For the text-containing cell, return its midpoint in (x, y) coordinate format. 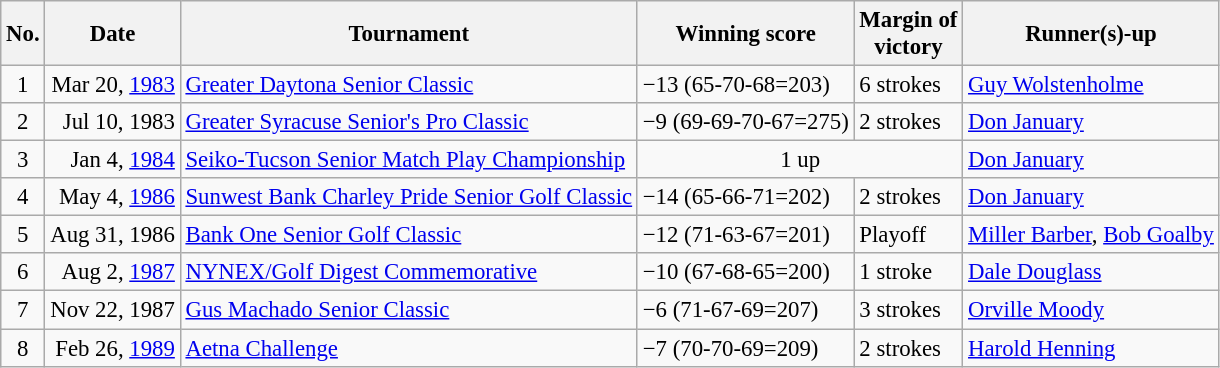
May 4, 1986 (112, 197)
8 (23, 348)
Jul 10, 1983 (112, 122)
Gus Machado Senior Classic (408, 310)
Greater Daytona Senior Classic (408, 85)
Greater Syracuse Senior's Pro Classic (408, 122)
3 (23, 160)
5 (23, 235)
Jan 4, 1984 (112, 160)
7 (23, 310)
Tournament (408, 34)
Aug 2, 1987 (112, 273)
6 (23, 273)
Aetna Challenge (408, 348)
Guy Wolstenholme (1091, 85)
−6 (71-67-69=207) (746, 310)
1 up (800, 160)
−12 (71-63-67=201) (746, 235)
Bank One Senior Golf Classic (408, 235)
Date (112, 34)
Sunwest Bank Charley Pride Senior Golf Classic (408, 197)
Margin ofvictory (908, 34)
4 (23, 197)
3 strokes (908, 310)
No. (23, 34)
Playoff (908, 235)
Aug 31, 1986 (112, 235)
Mar 20, 1983 (112, 85)
−10 (67-68-65=200) (746, 273)
Feb 26, 1989 (112, 348)
Harold Henning (1091, 348)
1 stroke (908, 273)
2 (23, 122)
1 (23, 85)
−7 (70-70-69=209) (746, 348)
Seiko-Tucson Senior Match Play Championship (408, 160)
Nov 22, 1987 (112, 310)
−9 (69-69-70-67=275) (746, 122)
Winning score (746, 34)
−13 (65-70-68=203) (746, 85)
NYNEX/Golf Digest Commemorative (408, 273)
Miller Barber, Bob Goalby (1091, 235)
Orville Moody (1091, 310)
−14 (65-66-71=202) (746, 197)
6 strokes (908, 85)
Runner(s)-up (1091, 34)
Dale Douglass (1091, 273)
